Detect which cell encompasses the target text, then output its [X, Y] center coordinate. 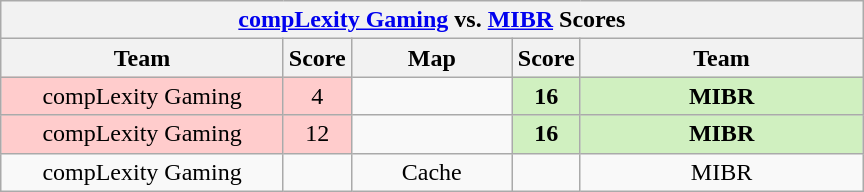
4 [317, 96]
Cache [432, 172]
12 [317, 134]
Map [432, 58]
compLexity Gaming vs. MIBR Scores [432, 20]
